Detect which cell encompasses the target text, then output its [X, Y] center coordinate. 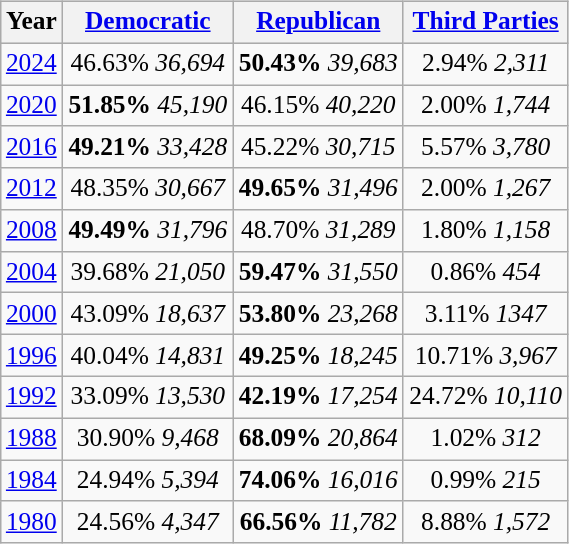
24.94% 5,394 [148, 481]
5.57% 3,780 [485, 147]
1996 [31, 356]
2008 [31, 231]
2.00% 1,744 [485, 106]
24.72% 10,110 [485, 397]
3.11% 1347 [485, 314]
2012 [31, 189]
Third Parties [485, 22]
10.71% 3,967 [485, 356]
0.86% 454 [485, 272]
30.90% 9,468 [148, 439]
46.15% 40,220 [318, 106]
51.85% 45,190 [148, 106]
49.49% 31,796 [148, 231]
1988 [31, 439]
8.88% 1,572 [485, 522]
48.35% 30,667 [148, 189]
45.22% 30,715 [318, 147]
2004 [31, 272]
1.80% 1,158 [485, 231]
59.47% 31,550 [318, 272]
2.00% 1,267 [485, 189]
68.09% 20,864 [318, 439]
40.04% 14,831 [148, 356]
33.09% 13,530 [148, 397]
Year [31, 22]
39.68% 21,050 [148, 272]
66.56% 11,782 [318, 522]
1992 [31, 397]
53.80% 23,268 [318, 314]
1980 [31, 522]
24.56% 4,347 [148, 522]
50.43% 39,683 [318, 64]
Republican [318, 22]
1.02% 312 [485, 439]
0.99% 215 [485, 481]
49.21% 33,428 [148, 147]
2016 [31, 147]
2000 [31, 314]
1984 [31, 481]
42.19% 17,254 [318, 397]
48.70% 31,289 [318, 231]
2.94% 2,311 [485, 64]
49.65% 31,496 [318, 189]
2024 [31, 64]
74.06% 16,016 [318, 481]
46.63% 36,694 [148, 64]
Democratic [148, 22]
49.25% 18,245 [318, 356]
43.09% 18,637 [148, 314]
2020 [31, 106]
